Extract the [x, y] coordinate from the center of the cell holding the provided text.  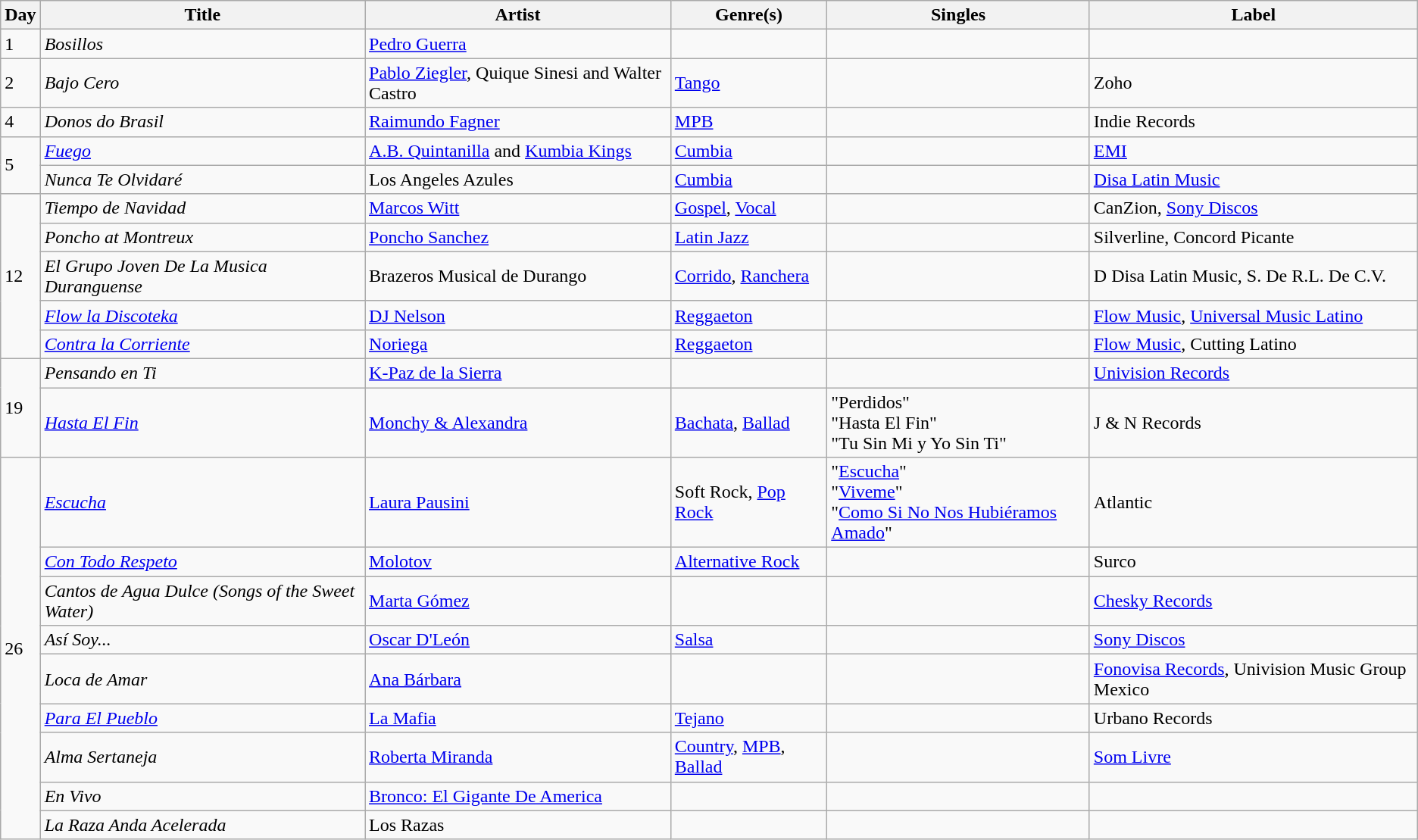
Ana Bárbara [518, 679]
Molotov [518, 562]
Poncho at Montreux [202, 237]
Label [1253, 15]
Surco [1253, 562]
Sony Discos [1253, 640]
Disa Latin Music [1253, 180]
Title [202, 15]
Fuego [202, 151]
MPB [748, 122]
Los Razas [518, 825]
5 [20, 165]
Marta Gómez [518, 601]
Monchy & Alexandra [518, 423]
CanZion, Sony Discos [1253, 208]
Flow la Discoteka [202, 315]
Noriega [518, 344]
Laura Pausini [518, 503]
"Escucha""Viveme""Como Si No Nos Hubiéramos Amado" [959, 503]
Así Soy... [202, 640]
Alternative Rock [748, 562]
Bachata, Ballad [748, 423]
K-Paz de la Sierra [518, 373]
Urbano Records [1253, 718]
Univision Records [1253, 373]
Gospel, Vocal [748, 208]
Brazeros Musical de Durango [518, 276]
A.B. Quintanilla and Kumbia Kings [518, 151]
1 [20, 44]
Escucha [202, 503]
Country, MPB, Ballad [748, 757]
Tejano [748, 718]
Los Angeles Azules [518, 180]
Poncho Sanchez [518, 237]
26 [20, 648]
EMI [1253, 151]
Bajo Cero [202, 83]
2 [20, 83]
Oscar D'León [518, 640]
Para El Pueblo [202, 718]
Nunca Te Olvidaré [202, 180]
Flow Music, Universal Music Latino [1253, 315]
12 [20, 276]
Flow Music, Cutting Latino [1253, 344]
Pedro Guerra [518, 44]
"Perdidos""Hasta El Fin""Tu Sin Mi y Yo Sin Ti" [959, 423]
Cantos de Agua Dulce (Songs of the Sweet Water) [202, 601]
4 [20, 122]
Som Livre [1253, 757]
Donos do Brasil [202, 122]
Fonovisa Records, Univision Music Group Mexico [1253, 679]
Roberta Miranda [518, 757]
Singles [959, 15]
Con Todo Respeto [202, 562]
Salsa [748, 640]
Marcos Witt [518, 208]
La Raza Anda Acelerada [202, 825]
En Vivo [202, 796]
Corrido, Ranchera [748, 276]
Raimundo Fagner [518, 122]
Tango [748, 83]
Pensando en Ti [202, 373]
19 [20, 408]
Alma Sertaneja [202, 757]
Pablo Ziegler, Quique Sinesi and Walter Castro [518, 83]
Genre(s) [748, 15]
Day [20, 15]
Latin Jazz [748, 237]
DJ Nelson [518, 315]
Loca de Amar [202, 679]
Zoho [1253, 83]
Tiempo de Navidad [202, 208]
J & N Records [1253, 423]
Atlantic [1253, 503]
Soft Rock, Pop Rock [748, 503]
Silverline, Concord Picante [1253, 237]
La Mafia [518, 718]
Chesky Records [1253, 601]
D Disa Latin Music, S. De R.L. De C.V. [1253, 276]
El Grupo Joven De La Musica Duranguense [202, 276]
Indie Records [1253, 122]
Artist [518, 15]
Bronco: El Gigante De America [518, 796]
Bosillos [202, 44]
Hasta El Fin [202, 423]
Contra la Corriente [202, 344]
